Search for the cell housing the specified text and yield its (X, Y) center coordinate. 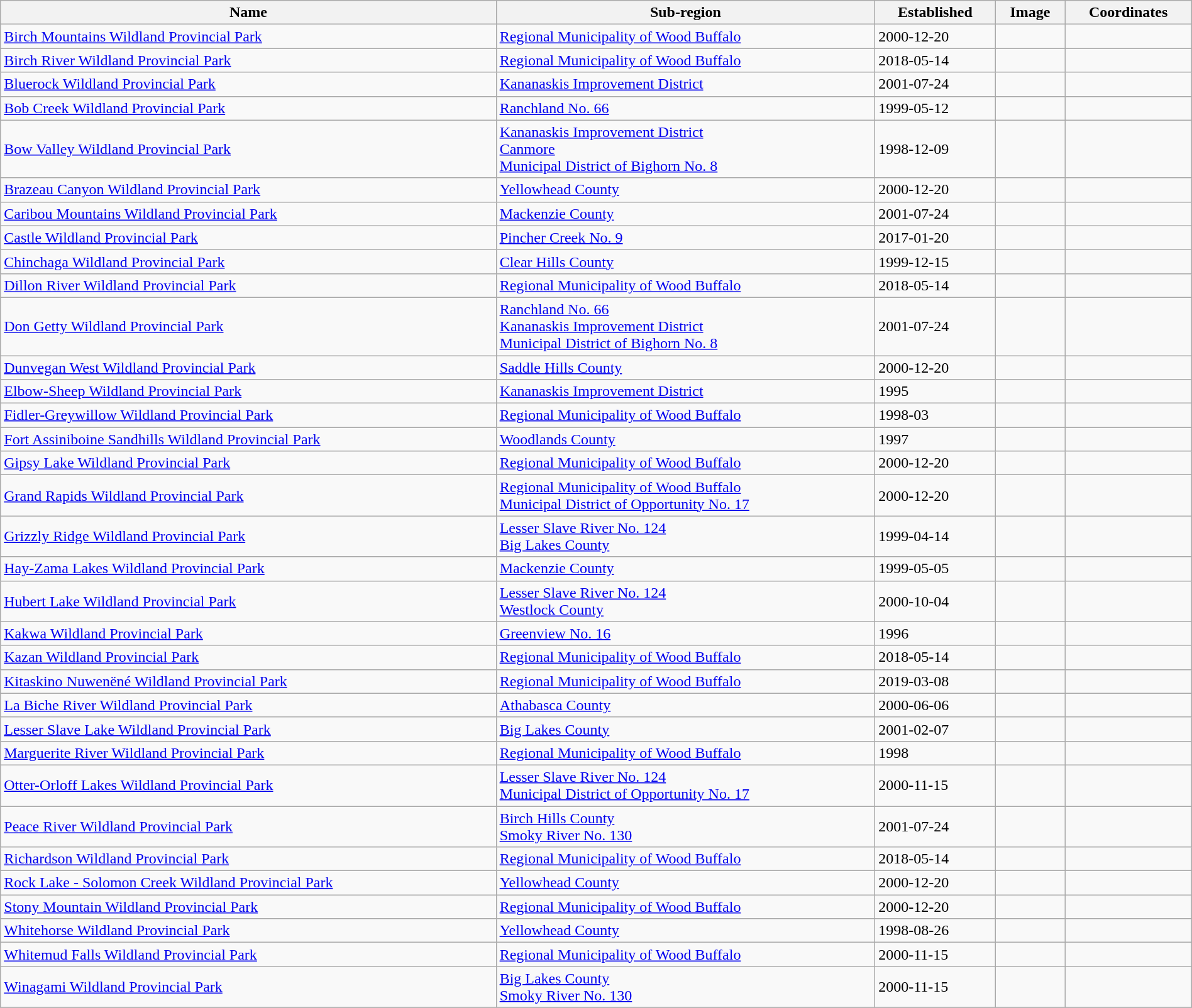
1996 (935, 633)
Lesser Slave River No. 124Westlock County (685, 601)
Pincher Creek No. 9 (685, 238)
Bluerock Wildland Provincial Park (248, 84)
Ranchland No. 66Kananaskis Improvement DistrictMunicipal District of Bighorn No. 8 (685, 326)
Saddle Hills County (685, 368)
1999-12-15 (935, 261)
Winagami Wildland Provincial Park (248, 987)
Established (935, 13)
Coordinates (1128, 13)
1997 (935, 439)
Kazan Wildland Provincial Park (248, 657)
Grizzly Ridge Wildland Provincial Park (248, 537)
Elbow-Sheep Wildland Provincial Park (248, 392)
Hubert Lake Wildland Provincial Park (248, 601)
Hay-Zama Lakes Wildland Provincial Park (248, 569)
Birch Hills CountySmoky River No. 130 (685, 826)
Gipsy Lake Wildland Provincial Park (248, 463)
Fort Assiniboine Sandhills Wildland Provincial Park (248, 439)
2017-01-20 (935, 238)
2001-02-07 (935, 729)
Don Getty Wildland Provincial Park (248, 326)
Birch Mountains Wildland Provincial Park (248, 36)
Lesser Slave River No. 124Big Lakes County (685, 537)
Rock Lake - Solomon Creek Wildland Provincial Park (248, 883)
Whitemud Falls Wildland Provincial Park (248, 955)
Stony Mountain Wildland Provincial Park (248, 907)
Image (1030, 13)
Grand Rapids Wildland Provincial Park (248, 495)
Kananaskis Improvement DistrictCanmoreMunicipal District of Bighorn No. 8 (685, 149)
La Biche River Wildland Provincial Park (248, 705)
Woodlands County (685, 439)
1998-03 (935, 415)
1999-04-14 (935, 537)
Birch River Wildland Provincial Park (248, 60)
1998-08-26 (935, 931)
Whitehorse Wildland Provincial Park (248, 931)
Regional Municipality of Wood BuffaloMunicipal District of Opportunity No. 17 (685, 495)
Kakwa Wildland Provincial Park (248, 633)
Clear Hills County (685, 261)
1998-12-09 (935, 149)
1995 (935, 392)
Sub-region (685, 13)
Richardson Wildland Provincial Park (248, 859)
Ranchland No. 66 (685, 108)
Lesser Slave River No. 124Municipal District of Opportunity No. 17 (685, 786)
Athabasca County (685, 705)
2019-03-08 (935, 681)
Peace River Wildland Provincial Park (248, 826)
1998 (935, 753)
Castle Wildland Provincial Park (248, 238)
Bob Creek Wildland Provincial Park (248, 108)
2000-06-06 (935, 705)
Name (248, 13)
Otter-Orloff Lakes Wildland Provincial Park (248, 786)
Big Lakes CountySmoky River No. 130 (685, 987)
Lesser Slave Lake Wildland Provincial Park (248, 729)
2000-10-04 (935, 601)
Chinchaga Wildland Provincial Park (248, 261)
Caribou Mountains Wildland Provincial Park (248, 214)
Fidler-Greywillow Wildland Provincial Park (248, 415)
1999-05-12 (935, 108)
Bow Valley Wildland Provincial Park (248, 149)
Dunvegan West Wildland Provincial Park (248, 368)
Greenview No. 16 (685, 633)
1999-05-05 (935, 569)
Big Lakes County (685, 729)
Brazeau Canyon Wildland Provincial Park (248, 190)
Marguerite River Wildland Provincial Park (248, 753)
Dillon River Wildland Provincial Park (248, 285)
Kitaskino Nuwenëné Wildland Provincial Park (248, 681)
